Output the (X, Y) coordinate of the center of the cell containing the given text.  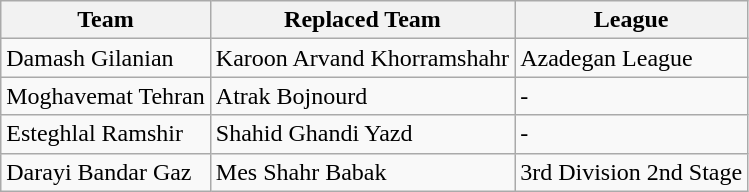
Moghavemat Tehran (106, 96)
League (632, 20)
Replaced Team (362, 20)
3rd Division 2nd Stage (632, 172)
Mes Shahr Babak (362, 172)
Karoon Arvand Khorramshahr (362, 58)
Shahid Ghandi Yazd (362, 134)
Atrak Bojnourd (362, 96)
Azadegan League (632, 58)
Esteghlal Ramshir (106, 134)
Team (106, 20)
Damash Gilanian (106, 58)
Darayi Bandar Gaz (106, 172)
